Search for the cell housing the specified text and yield its (X, Y) center coordinate. 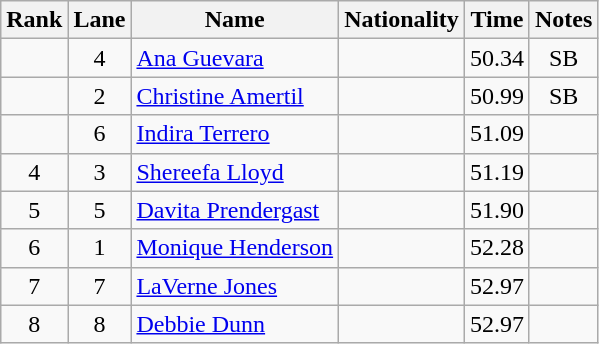
50.34 (496, 58)
50.99 (496, 96)
Shereefa Lloyd (235, 172)
Monique Henderson (235, 248)
51.19 (496, 172)
Ana Guevara (235, 58)
Nationality (402, 20)
LaVerne Jones (235, 286)
51.90 (496, 210)
Debbie Dunn (235, 324)
1 (100, 248)
Time (496, 20)
Lane (100, 20)
Davita Prendergast (235, 210)
Rank (34, 20)
2 (100, 96)
52.28 (496, 248)
3 (100, 172)
Name (235, 20)
Notes (563, 20)
Christine Amertil (235, 96)
51.09 (496, 134)
Indira Terrero (235, 134)
